Determine the [x, y] coordinate at the center of the cell enclosing the given text.  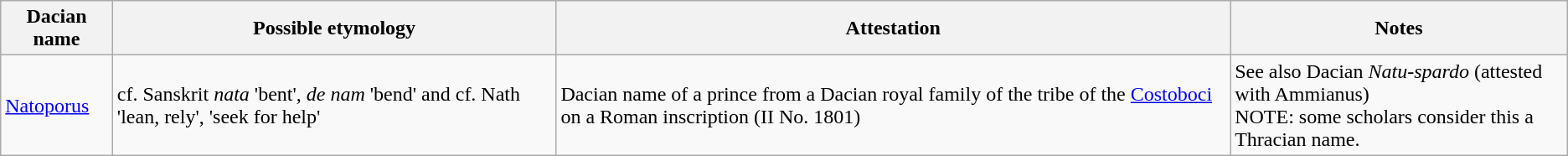
Dacian name of a prince from a Dacian royal family of the tribe of the Costoboci on a Roman inscription (II No. 1801) [893, 106]
Possible etymology [334, 29]
Notes [1399, 29]
Dacian name [57, 29]
cf. Sanskrit nata 'bent', de nam 'bend' and cf. Nath 'lean, rely', 'seek for help' [334, 106]
Attestation [893, 29]
Natoporus [57, 106]
See also Dacian Natu-spardo (attested with Ammianus)NOTE: some scholars consider this a Thracian name. [1399, 106]
